Capture the cell that displays the provided text and extract its [X, Y] central coordinate. 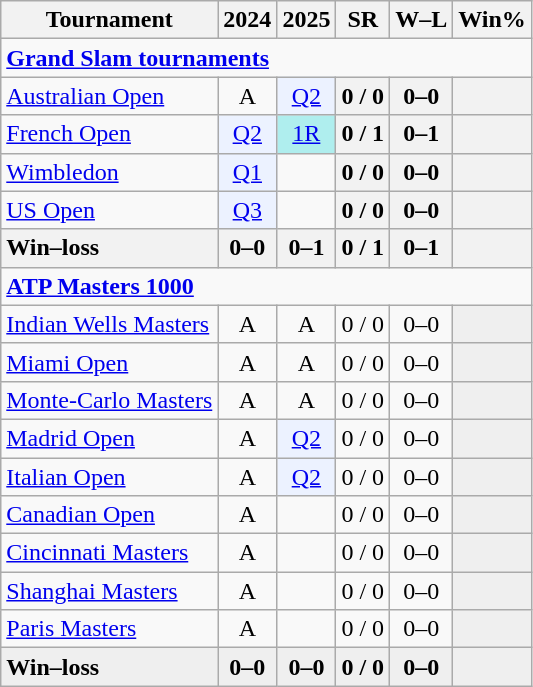
2024 [248, 20]
Cincinnati Masters [110, 553]
Q1 [248, 172]
Miami Open [110, 362]
French Open [110, 134]
ATP Masters 1000 [266, 286]
Canadian Open [110, 515]
US Open [110, 210]
1R [306, 134]
Wimbledon [110, 172]
Q3 [248, 210]
Tournament [110, 20]
Madrid Open [110, 438]
Grand Slam tournaments [266, 58]
Win% [492, 20]
Italian Open [110, 477]
Paris Masters [110, 629]
Monte-Carlo Masters [110, 400]
Australian Open [110, 96]
Indian Wells Masters [110, 324]
SR [363, 20]
2025 [306, 20]
Shanghai Masters [110, 591]
W–L [422, 20]
